Output the [x, y] coordinate of the center of the cell containing the given text.  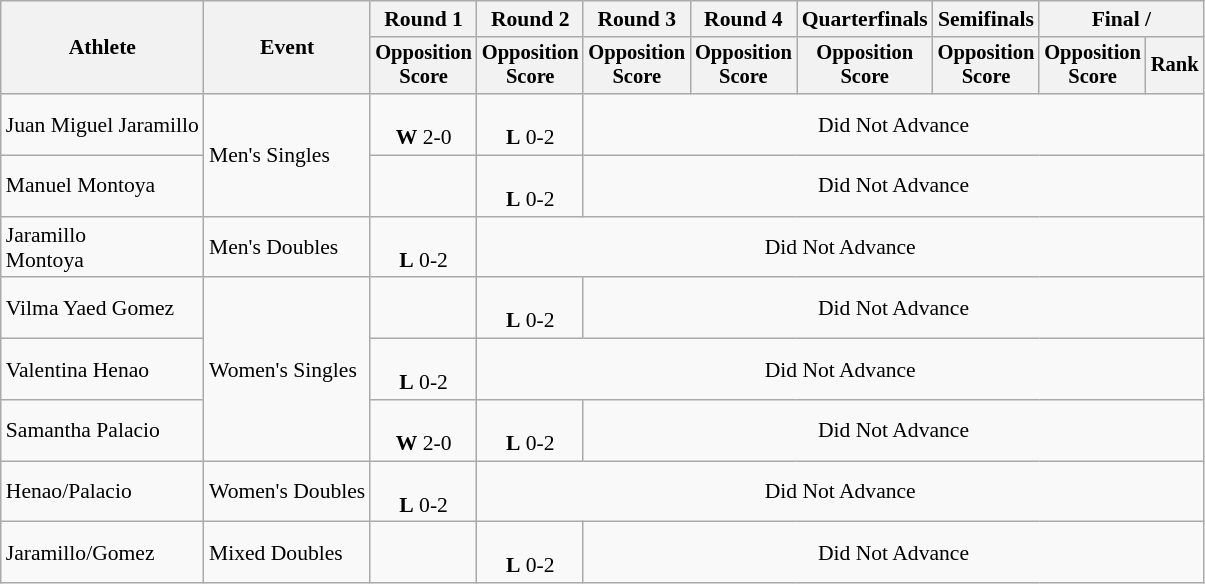
Mixed Doubles [287, 552]
Event [287, 48]
Semifinals [986, 19]
Valentina Henao [102, 370]
Samantha Palacio [102, 430]
Men's Doubles [287, 248]
Manuel Montoya [102, 186]
Vilma Yaed Gomez [102, 308]
Men's Singles [287, 155]
Women's Singles [287, 370]
Round 4 [744, 19]
Juan Miguel Jaramillo [102, 124]
Quarterfinals [865, 19]
Round 1 [424, 19]
Henao/Palacio [102, 492]
Final / [1121, 19]
Women's Doubles [287, 492]
JaramilloMontoya [102, 248]
Athlete [102, 48]
Round 3 [636, 19]
Rank [1175, 66]
Round 2 [530, 19]
Jaramillo/Gomez [102, 552]
